Capture the cell that displays the provided text and extract its [X, Y] central coordinate. 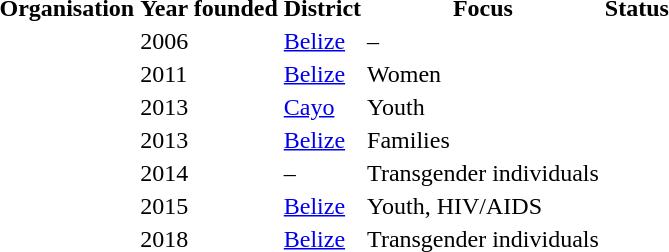
Youth, HIV/AIDS [484, 206]
Cayo [322, 107]
2006 [210, 41]
2011 [210, 74]
2014 [210, 173]
2015 [210, 206]
Transgender individuals [484, 173]
Youth [484, 107]
Families [484, 140]
Women [484, 74]
